Extract the [X, Y] coordinate from the center of the cell holding the provided text.  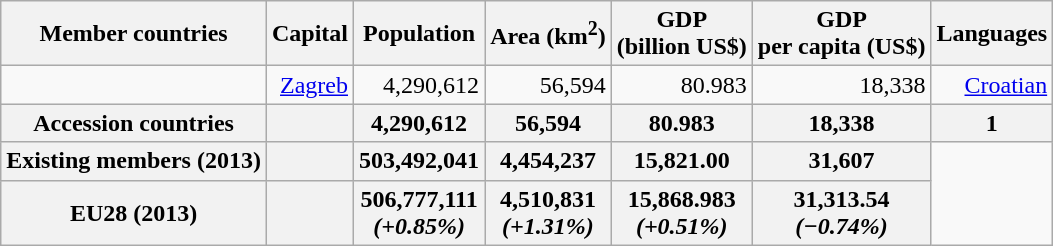
503,492,041 [420, 161]
506,777,111 (+0.85%) [420, 212]
EU28 (2013) [134, 212]
GDP per capita (US$) [842, 34]
15,821.00 [682, 161]
4,454,237 [548, 161]
Croatian [992, 85]
Area (km2) [548, 34]
15,868.983 (+0.51%) [682, 212]
Capital [310, 34]
1 [992, 123]
31,607 [842, 161]
GDP (billion US$) [682, 34]
Zagreb [310, 85]
Existing members (2013) [134, 161]
4,510,831 (+1.31%) [548, 212]
Accession countries [134, 123]
31,313.54 (−0.74%) [842, 212]
Member countries [134, 34]
Languages [992, 34]
Population [420, 34]
